Return [X, Y] of the center of cell containing provided text 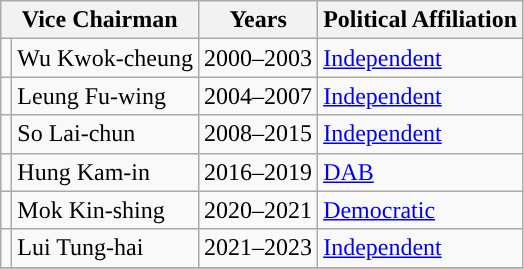
Vice Chairman [100, 20]
Hung Kam-in [106, 172]
DAB [420, 172]
Mok Kin-shing [106, 210]
So Lai-chun [106, 134]
Years [258, 20]
2021–2023 [258, 248]
2020–2021 [258, 210]
2004–2007 [258, 96]
2000–2003 [258, 58]
Leung Fu-wing [106, 96]
2008–2015 [258, 134]
Wu Kwok-cheung [106, 58]
Political Affiliation [420, 20]
2016–2019 [258, 172]
Lui Tung-hai [106, 248]
Democratic [420, 210]
